Locate the cell with the specified text and output its (X, Y) center coordinate. 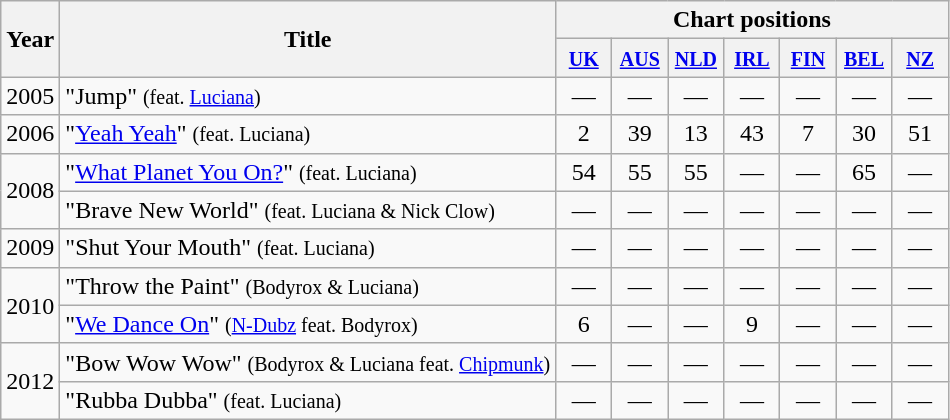
2009 (30, 248)
AUS (640, 58)
Year (30, 39)
"Throw the Paint" (Bodyrox & Luciana) (308, 286)
"What Planet You On?" (feat. Luciana) (308, 172)
39 (640, 134)
2008 (30, 191)
Chart positions (752, 20)
"Brave New World" (feat. Luciana & Nick Clow) (308, 210)
IRL (752, 58)
65 (864, 172)
13 (696, 134)
2 (584, 134)
30 (864, 134)
"Yeah Yeah" (feat. Luciana) (308, 134)
2006 (30, 134)
NLD (696, 58)
7 (808, 134)
54 (584, 172)
NZ (920, 58)
"Bow Wow Wow" (Bodyrox & Luciana feat. Chipmunk) (308, 362)
9 (752, 324)
"Shut Your Mouth" (feat. Luciana) (308, 248)
BEL (864, 58)
FIN (808, 58)
"Rubba Dubba" (feat. Luciana) (308, 400)
6 (584, 324)
51 (920, 134)
Title (308, 39)
UK (584, 58)
2005 (30, 96)
"Jump" (feat. Luciana) (308, 96)
2012 (30, 381)
2010 (30, 305)
"We Dance On" (N-Dubz feat. Bodyrox) (308, 324)
43 (752, 134)
